Search for the cell housing the specified text and yield its (X, Y) center coordinate. 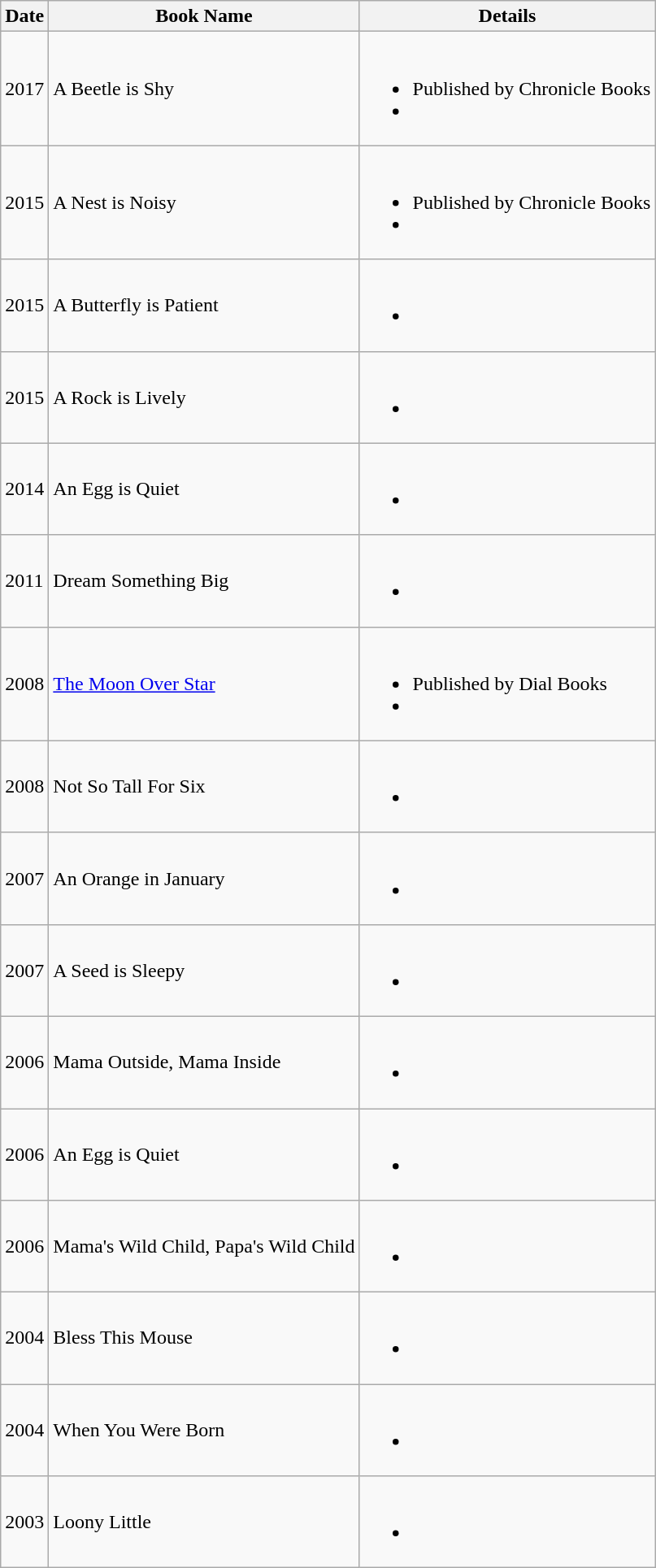
A Seed is Sleepy (204, 971)
A Nest is Noisy (204, 202)
Published by Dial Books (507, 684)
A Rock is Lively (204, 397)
Dream Something Big (204, 580)
Date (24, 16)
Book Name (204, 16)
2017 (24, 89)
Mama Outside, Mama Inside (204, 1062)
Details (507, 16)
Mama's Wild Child, Papa's Wild Child (204, 1247)
Bless This Mouse (204, 1338)
The Moon Over Star (204, 684)
2014 (24, 489)
A Beetle is Shy (204, 89)
A Butterfly is Patient (204, 306)
An Orange in January (204, 878)
When You Were Born (204, 1431)
2003 (24, 1522)
Loony Little (204, 1522)
2011 (24, 580)
Not So Tall For Six (204, 787)
